Scan for the cell matching the given text and deliver its [X, Y] coordinate at center. 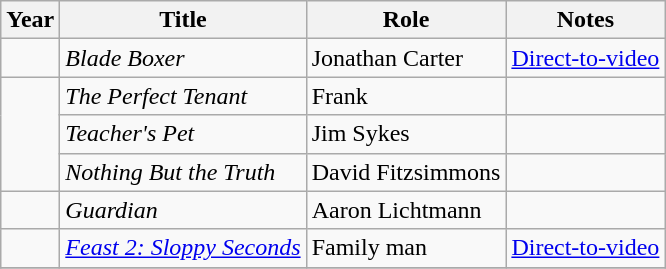
The Perfect Tenant [183, 96]
Frank [406, 96]
Feast 2: Sloppy Seconds [183, 248]
Jonathan Carter [406, 58]
Aaron Lichtmann [406, 210]
Teacher's Pet [183, 134]
Role [406, 20]
Guardian [183, 210]
Notes [586, 20]
Nothing But the Truth [183, 172]
Jim Sykes [406, 134]
David Fitzsimmons [406, 172]
Year [30, 20]
Title [183, 20]
Family man [406, 248]
Blade Boxer [183, 58]
